Detect which cell encompasses the target text, then output its (x, y) center coordinate. 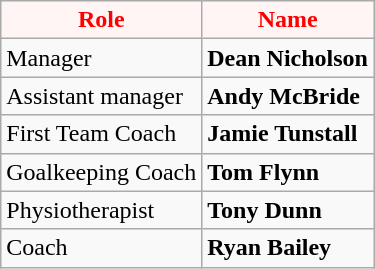
Tony Dunn (288, 210)
Dean Nicholson (288, 58)
Coach (102, 248)
First Team Coach (102, 134)
Assistant manager (102, 96)
Jamie Tunstall (288, 134)
Andy McBride (288, 96)
Goalkeeping Coach (102, 172)
Physiotherapist (102, 210)
Role (102, 20)
Name (288, 20)
Manager (102, 58)
Ryan Bailey (288, 248)
Tom Flynn (288, 172)
